Find where the given text appears and provide that cell's center as (X, Y) coordinate. 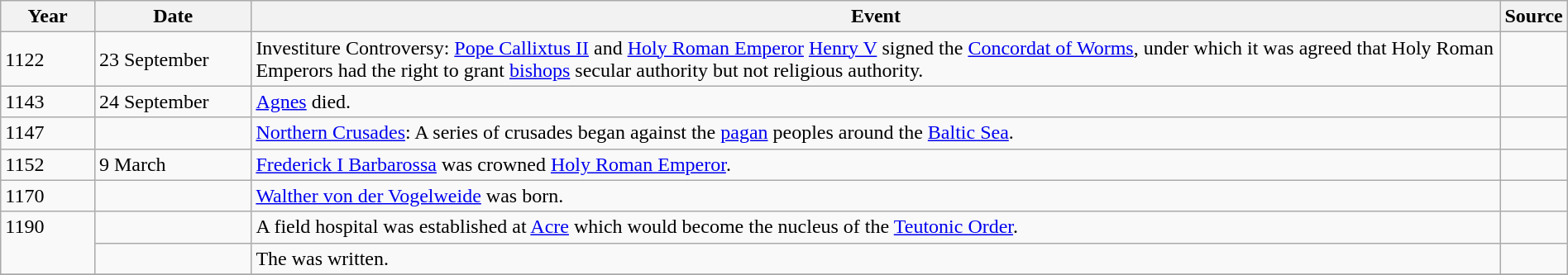
1122 (48, 59)
1190 (48, 243)
Year (48, 17)
A field hospital was established at Acre which would become the nucleus of the Teutonic Order. (876, 227)
Agnes died. (876, 102)
1170 (48, 196)
The was written. (876, 258)
23 September (172, 59)
Frederick I Barbarossa was crowned Holy Roman Emperor. (876, 164)
Walther von der Vogelweide was born. (876, 196)
Source (1533, 17)
1152 (48, 164)
Northern Crusades: A series of crusades began against the pagan peoples around the Baltic Sea. (876, 133)
9 March (172, 164)
1147 (48, 133)
Event (876, 17)
1143 (48, 102)
Date (172, 17)
24 September (172, 102)
